Determine the [x, y] coordinate at the center of the cell enclosing the given text.  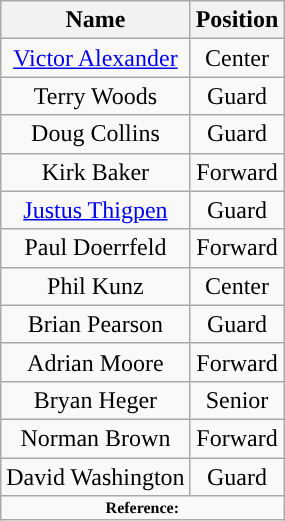
Brian Pearson [96, 324]
Position [237, 20]
Norman Brown [96, 438]
Reference: [142, 508]
Name [96, 20]
Phil Kunz [96, 286]
Senior [237, 400]
Victor Alexander [96, 58]
Doug Collins [96, 134]
Terry Woods [96, 96]
Paul Doerrfeld [96, 248]
Bryan Heger [96, 400]
Justus Thigpen [96, 210]
Kirk Baker [96, 172]
Adrian Moore [96, 362]
David Washington [96, 477]
